Find where the given text appears and provide that cell's center as [X, Y] coordinate. 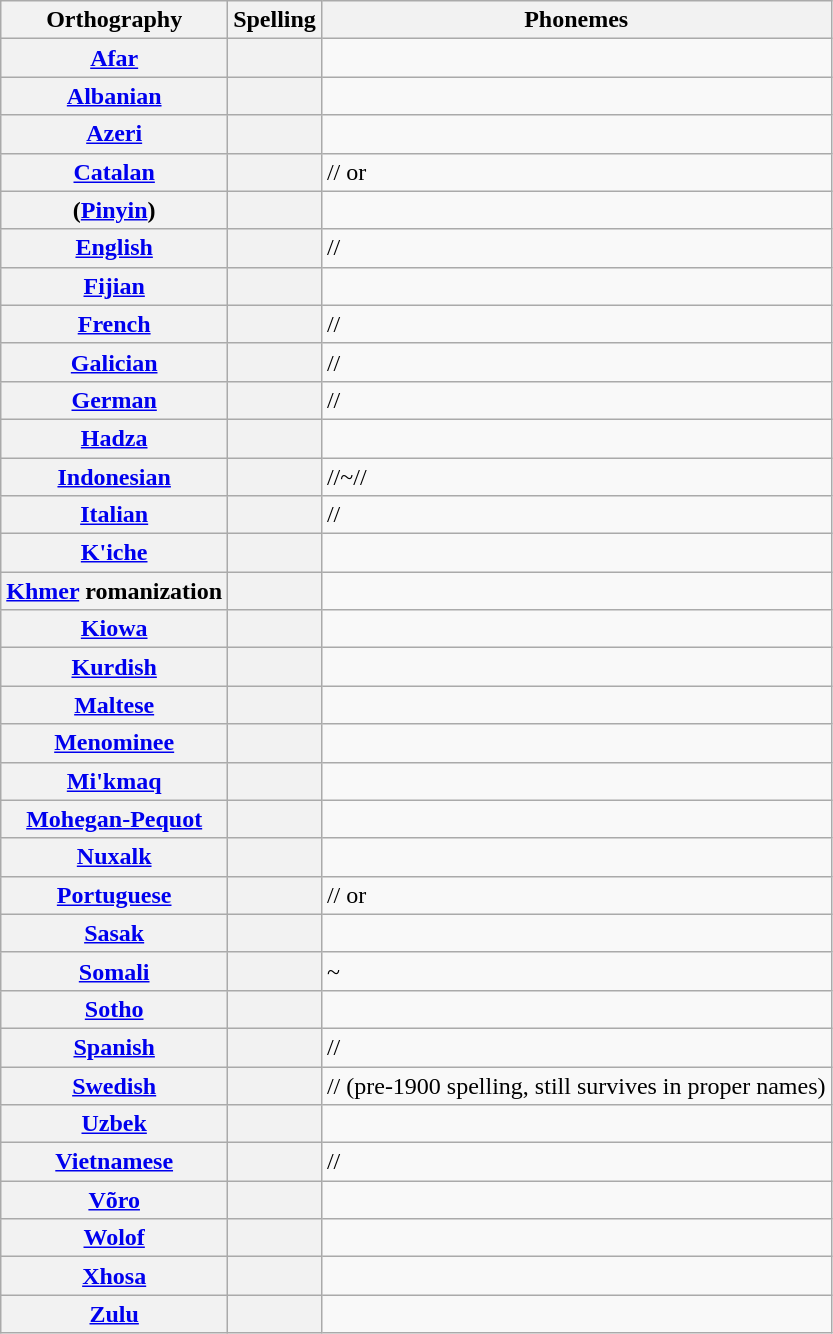
Maltese [114, 705]
// (pre-1900 spelling, still survives in proper names) [576, 1085]
Azeri [114, 134]
Zulu [114, 1314]
Spanish [114, 1047]
Wolof [114, 1238]
//~// [576, 477]
Kiowa [114, 629]
Xhosa [114, 1276]
Fijian [114, 286]
Nuxalk [114, 857]
Italian [114, 515]
Mi'kmaq [114, 781]
Catalan [114, 172]
Galician [114, 362]
K'iche [114, 553]
Sasak [114, 933]
Võro [114, 1200]
Albanian [114, 96]
Orthography [114, 20]
English [114, 248]
~ [576, 971]
Uzbek [114, 1124]
Somali [114, 971]
Indonesian [114, 477]
French [114, 324]
Khmer romanization [114, 591]
Spelling [275, 20]
(Pinyin) [114, 210]
Menominee [114, 743]
Sotho [114, 1009]
Phonemes [576, 20]
Kurdish [114, 667]
Vietnamese [114, 1162]
Portuguese [114, 895]
Afar [114, 58]
Mohegan-Pequot [114, 819]
Swedish [114, 1085]
Hadza [114, 438]
German [114, 400]
